Identify which cell holds the provided text, then report its [x, y] central coordinate. 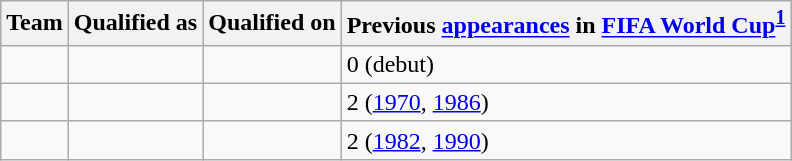
Qualified as [135, 24]
Qualified on [272, 24]
2 (1970, 1986) [566, 102]
2 (1982, 1990) [566, 140]
Previous appearances in FIFA World Cup1 [566, 24]
Team [35, 24]
0 (debut) [566, 64]
